Identify which cell holds the provided text, then report its [x, y] central coordinate. 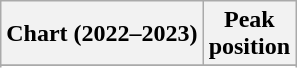
Peakposition [249, 34]
Chart (2022–2023) [102, 34]
